Locate the cell with the specified text and output its (X, Y) center coordinate. 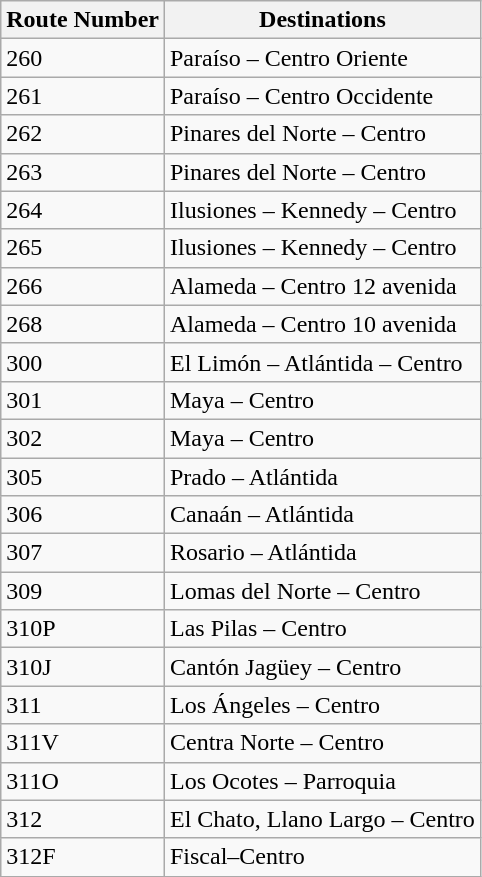
Paraíso – Centro Occidente (322, 96)
Los Ángeles – Centro (322, 705)
301 (83, 400)
306 (83, 515)
Destinations (322, 20)
Lomas del Norte – Centro (322, 591)
311V (83, 743)
266 (83, 286)
El Limón – Atlántida – Centro (322, 362)
312F (83, 857)
312 (83, 819)
Prado – Atlántida (322, 477)
Route Number (83, 20)
302 (83, 438)
300 (83, 362)
307 (83, 553)
Centra Norte – Centro (322, 743)
265 (83, 248)
309 (83, 591)
261 (83, 96)
310J (83, 667)
268 (83, 324)
Fiscal–Centro (322, 857)
Paraíso – Centro Oriente (322, 58)
262 (83, 134)
Los Ocotes – Parroquia (322, 781)
Las Pilas – Centro (322, 629)
Alameda – Centro 10 avenida (322, 324)
305 (83, 477)
Rosario – Atlántida (322, 553)
310P (83, 629)
264 (83, 210)
311O (83, 781)
311 (83, 705)
Cantón Jagüey – Centro (322, 667)
Alameda – Centro 12 avenida (322, 286)
Canaán – Atlántida (322, 515)
El Chato, Llano Largo – Centro (322, 819)
260 (83, 58)
263 (83, 172)
